Capture the cell that displays the provided text and extract its (x, y) central coordinate. 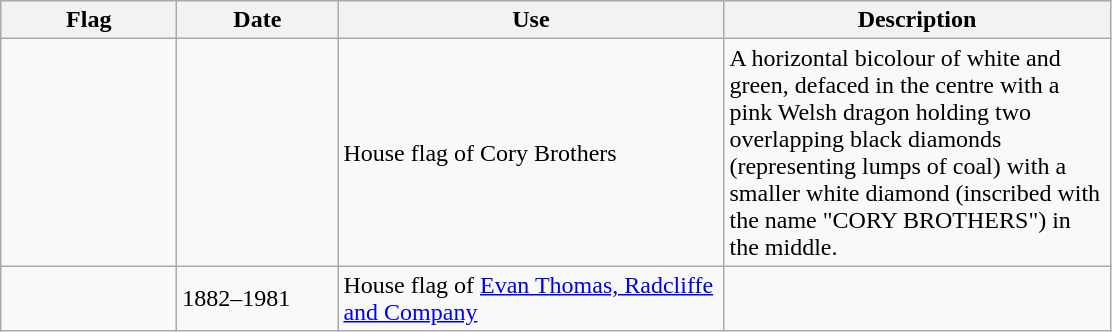
1882–1981 (258, 298)
Use (531, 20)
House flag of Cory Brothers (531, 152)
Flag (89, 20)
Date (258, 20)
Description (917, 20)
House flag of Evan Thomas, Radcliffe and Company (531, 298)
